From the cell containing the given text, extract its center point as [x, y] coordinate. 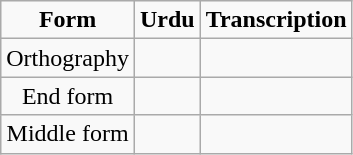
Urdu [167, 20]
End form [68, 96]
Transcription [276, 20]
Middle form [68, 134]
Orthography [68, 58]
Form [68, 20]
